Return [x, y] of the center of cell containing provided text 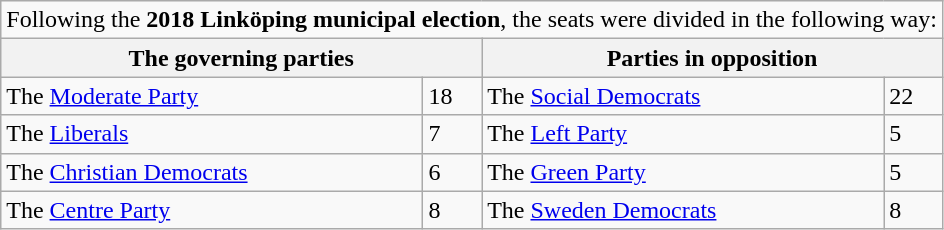
The Green Party [683, 172]
The Centre Party [212, 210]
22 [914, 96]
Parties in opposition [712, 58]
Following the 2018 Linköping municipal election, the seats were divided in the following way: [472, 20]
18 [452, 96]
6 [452, 172]
The Christian Democrats [212, 172]
The governing parties [242, 58]
The Sweden Democrats [683, 210]
7 [452, 134]
The Left Party [683, 134]
The Liberals [212, 134]
The Social Democrats [683, 96]
The Moderate Party [212, 96]
